For the text-containing cell, return its midpoint in [X, Y] coordinate format. 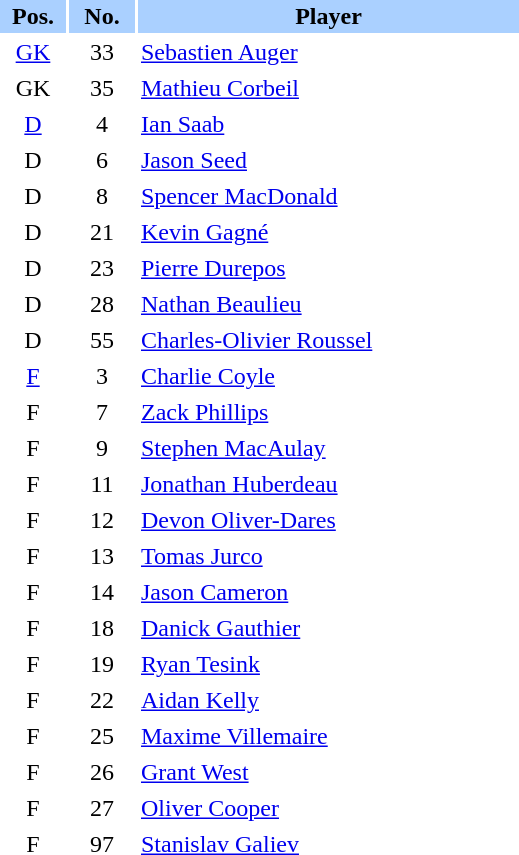
Kevin Gagné [328, 232]
Charles-Olivier Roussel [328, 340]
Charlie Coyle [328, 376]
Pierre Durepos [328, 268]
Oliver Cooper [328, 808]
Mathieu Corbeil [328, 88]
Nathan Beaulieu [328, 304]
Stephen MacAulay [328, 448]
Jonathan Huberdeau [328, 484]
35 [102, 88]
11 [102, 484]
23 [102, 268]
Maxime Villemaire [328, 736]
27 [102, 808]
19 [102, 664]
Ian Saab [328, 124]
6 [102, 160]
55 [102, 340]
25 [102, 736]
Pos. [33, 16]
Sebastien Auger [328, 52]
Zack Phillips [328, 412]
21 [102, 232]
Jason Cameron [328, 592]
26 [102, 772]
Grant West [328, 772]
Spencer MacDonald [328, 196]
No. [102, 16]
Ryan Tesink [328, 664]
9 [102, 448]
12 [102, 520]
3 [102, 376]
Danick Gauthier [328, 628]
4 [102, 124]
22 [102, 700]
Aidan Kelly [328, 700]
13 [102, 556]
28 [102, 304]
14 [102, 592]
Jason Seed [328, 160]
Player [328, 16]
7 [102, 412]
8 [102, 196]
18 [102, 628]
Devon Oliver-Dares [328, 520]
33 [102, 52]
Tomas Jurco [328, 556]
